Provide the (X, Y) coordinate of the cell's center where the given text is located.  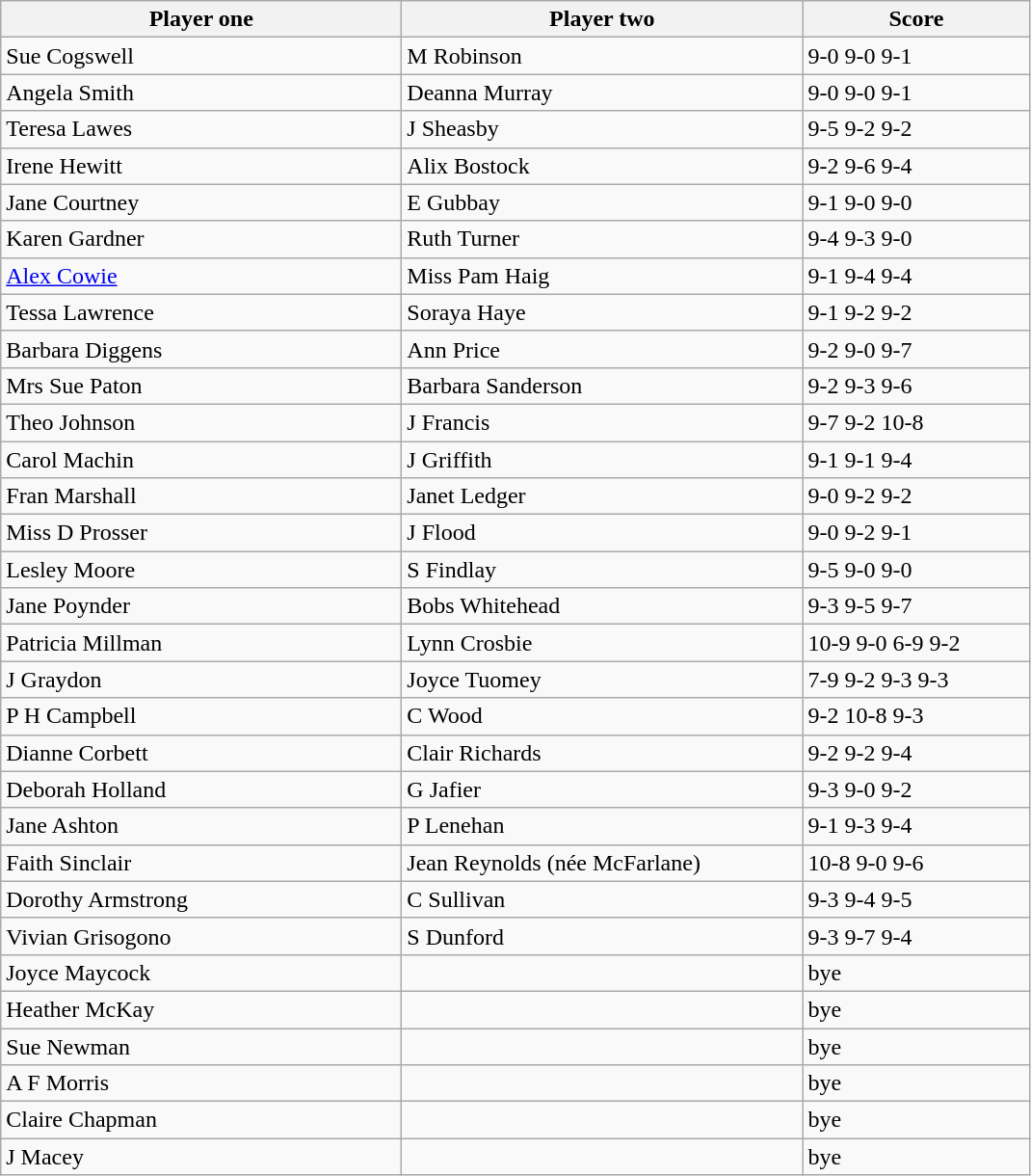
J Francis (602, 422)
Score (916, 19)
G Jafier (602, 789)
Sue Newman (201, 1046)
Sue Cogswell (201, 56)
Claire Chapman (201, 1120)
Lesley Moore (201, 570)
9-1 9-0 9-0 (916, 202)
Deborah Holland (201, 789)
9-5 9-0 9-0 (916, 570)
9-1 9-2 9-2 (916, 312)
9-3 9-4 9-5 (916, 899)
Mrs Sue Paton (201, 386)
Patricia Millman (201, 643)
S Findlay (602, 570)
9-1 9-3 9-4 (916, 826)
9-0 9-2 9-1 (916, 533)
Faith Sinclair (201, 863)
Irene Hewitt (201, 166)
Tessa Lawrence (201, 312)
9-5 9-2 9-2 (916, 129)
Joyce Tuomey (602, 680)
M Robinson (602, 56)
Miss D Prosser (201, 533)
J Flood (602, 533)
C Wood (602, 716)
Player two (602, 19)
10-9 9-0 6-9 9-2 (916, 643)
Barbara Sanderson (602, 386)
Soraya Haye (602, 312)
Miss Pam Haig (602, 276)
P Lenehan (602, 826)
9-2 9-2 9-4 (916, 753)
9-2 9-3 9-6 (916, 386)
Joyce Maycock (201, 973)
C Sullivan (602, 899)
J Macey (201, 1157)
Dianne Corbett (201, 753)
J Graydon (201, 680)
9-3 9-7 9-4 (916, 936)
Theo Johnson (201, 422)
Dorothy Armstrong (201, 899)
9-0 9-2 9-2 (916, 496)
Player one (201, 19)
9-3 9-0 9-2 (916, 789)
Angela Smith (201, 93)
Jean Reynolds (née McFarlane) (602, 863)
9-1 9-1 9-4 (916, 460)
Clair Richards (602, 753)
10-8 9-0 9-6 (916, 863)
9-2 9-0 9-7 (916, 349)
Jane Ashton (201, 826)
Vivian Grisogono (201, 936)
E Gubbay (602, 202)
J Sheasby (602, 129)
Deanna Murray (602, 93)
Ruth Turner (602, 239)
Carol Machin (201, 460)
7-9 9-2 9-3 9-3 (916, 680)
Lynn Crosbie (602, 643)
Fran Marshall (201, 496)
9-7 9-2 10-8 (916, 422)
S Dunford (602, 936)
J Griffith (602, 460)
9-4 9-3 9-0 (916, 239)
9-3 9-5 9-7 (916, 606)
Karen Gardner (201, 239)
Janet Ledger (602, 496)
Alix Bostock (602, 166)
Barbara Diggens (201, 349)
Jane Poynder (201, 606)
9-1 9-4 9-4 (916, 276)
Teresa Lawes (201, 129)
A F Morris (201, 1083)
Jane Courtney (201, 202)
Alex Cowie (201, 276)
Bobs Whitehead (602, 606)
9-2 9-6 9-4 (916, 166)
Ann Price (602, 349)
9-2 10-8 9-3 (916, 716)
P H Campbell (201, 716)
Heather McKay (201, 1009)
